Determine the [X, Y] coordinate at the center of the cell enclosing the given text.  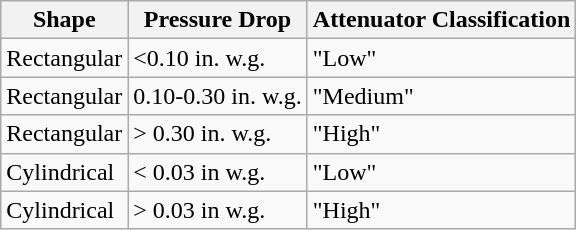
<0.10 in. w.g. [218, 58]
0.10-0.30 in. w.g. [218, 96]
"Medium" [442, 96]
> 0.03 in w.g. [218, 210]
Shape [64, 20]
Attenuator Classification [442, 20]
Pressure Drop [218, 20]
> 0.30 in. w.g. [218, 134]
< 0.03 in w.g. [218, 172]
